Determine the (X, Y) coordinate at the center of the cell enclosing the given text.  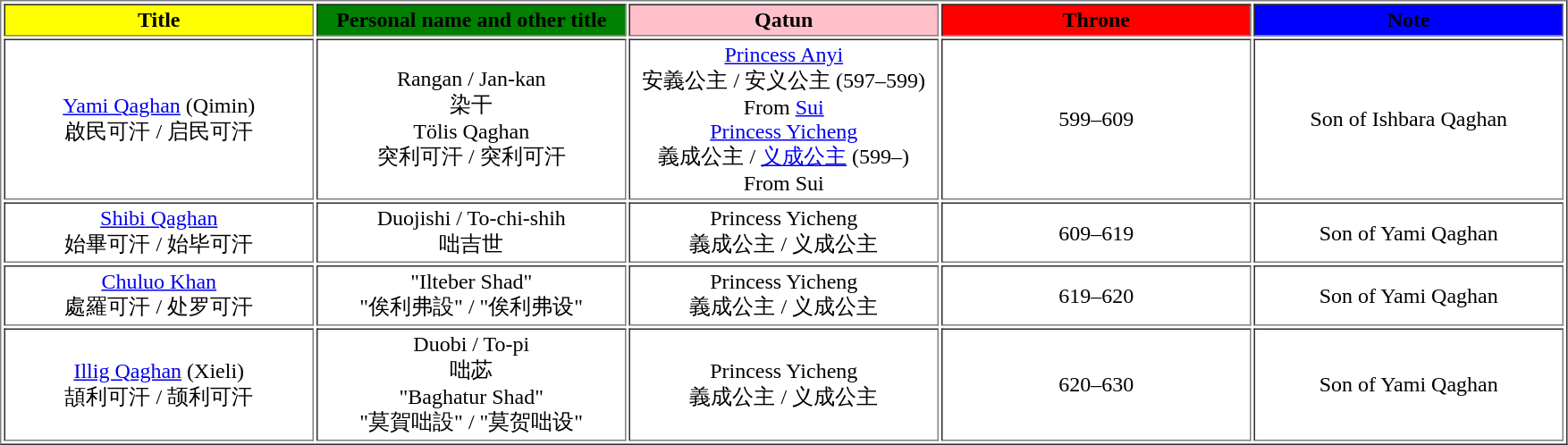
Princess Anyi安義公主 / 安义公主 (597–599)From SuiPrincess Yicheng義成公主 / 义成公主 (599–)From Sui (784, 120)
Chuluo Khan處羅可汗 / 处罗可汗 (158, 296)
Yami Qaghan (Qimin)啟民可汗 / 启民可汗 (158, 120)
Illig Qaghan (Xieli)頡利可汗 / 颉利可汗 (158, 385)
Duobi / To-pi咄苾"Baghatur Shad""莫賀咄設" / "莫贺咄设" (471, 385)
Rangan / Jan-kan染干Tölis Qaghan突利可汗 / 突利可汗 (471, 120)
Throne (1096, 20)
Qatun (784, 20)
609–619 (1096, 232)
"Ilteber Shad""俟利弗設" / "俟利弗设" (471, 296)
599–609 (1096, 120)
Title (158, 20)
Note (1408, 20)
Personal name and other title (471, 20)
619–620 (1096, 296)
Shibi Qaghan始畢可汗 / 始毕可汗 (158, 232)
Duojishi / To-chi-shih咄吉世 (471, 232)
Son of Ishbara Qaghan (1408, 120)
620–630 (1096, 385)
